Determine the (x, y) coordinate at the center of the cell enclosing the given text.  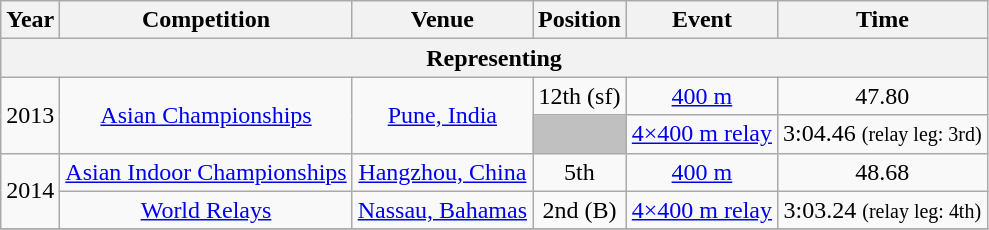
12th (sf) (580, 96)
Representing (494, 58)
Asian Indoor Championships (206, 172)
Nassau, Bahamas (442, 210)
Year (30, 20)
2014 (30, 191)
5th (580, 172)
2013 (30, 115)
3:03.24 (relay leg: 4th) (883, 210)
Position (580, 20)
3:04.46 (relay leg: 3rd) (883, 134)
Hangzhou, China (442, 172)
Pune, India (442, 115)
Competition (206, 20)
47.80 (883, 96)
Asian Championships (206, 115)
Time (883, 20)
48.68 (883, 172)
2nd (B) (580, 210)
Event (702, 20)
World Relays (206, 210)
Venue (442, 20)
